Find where the given text appears and provide that cell's center as (x, y) coordinate. 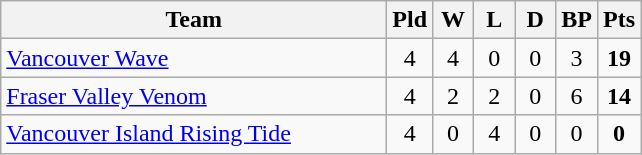
19 (618, 58)
6 (577, 96)
L (494, 20)
14 (618, 96)
Pts (618, 20)
BP (577, 20)
Team (194, 20)
W (454, 20)
Fraser Valley Venom (194, 96)
Pld (410, 20)
Vancouver Wave (194, 58)
Vancouver Island Rising Tide (194, 134)
D (536, 20)
3 (577, 58)
